Output the (X, Y) coordinate of the center of the cell containing the given text.  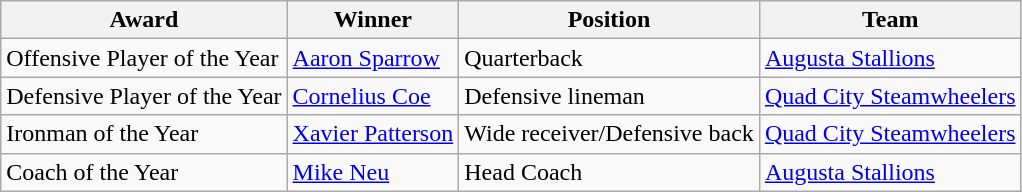
Defensive lineman (610, 96)
Ironman of the Year (144, 134)
Quarterback (610, 58)
Defensive Player of the Year (144, 96)
Aaron Sparrow (373, 58)
Xavier Patterson (373, 134)
Award (144, 20)
Mike Neu (373, 172)
Offensive Player of the Year (144, 58)
Position (610, 20)
Cornelius Coe (373, 96)
Winner (373, 20)
Wide receiver/Defensive back (610, 134)
Head Coach (610, 172)
Coach of the Year (144, 172)
Team (890, 20)
